For the text-containing cell, return its midpoint in [X, Y] coordinate format. 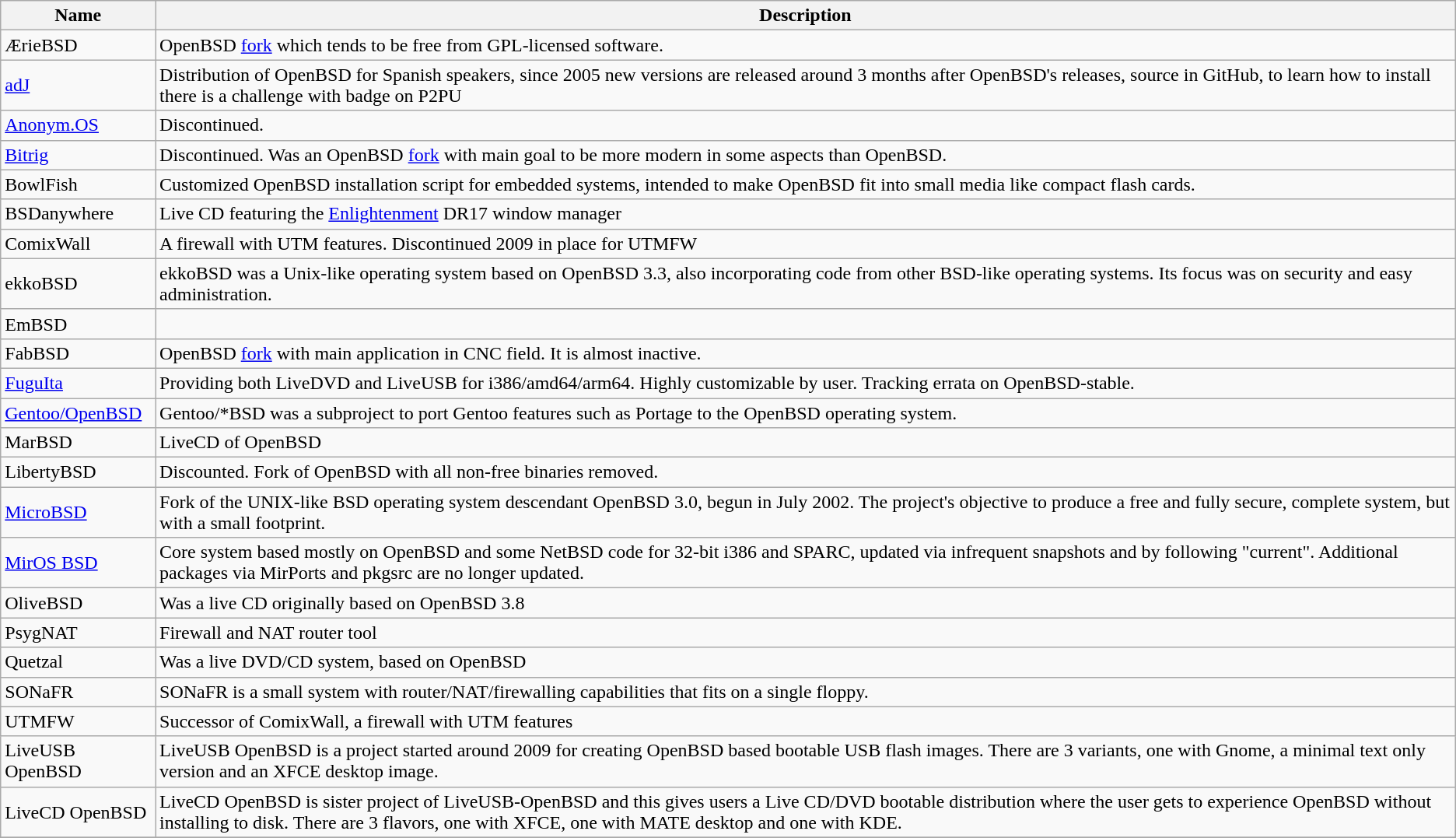
Gentoo/*BSD was a subproject to port Gentoo features such as Portage to the OpenBSD operating system. [806, 413]
UTMFW [78, 721]
BowlFish [78, 184]
ekkoBSD [78, 283]
Bitrig [78, 155]
EmBSD [78, 324]
LiveUSB OpenBSD [78, 761]
Quetzal [78, 662]
Name [78, 16]
Customized OpenBSD installation script for embedded systems, intended to make OpenBSD fit into small media like compact flash cards. [806, 184]
Gentoo/OpenBSD [78, 413]
MicroBSD [78, 512]
MirOS BSD [78, 563]
Providing both LiveDVD and LiveUSB for i386/amd64/arm64. Highly customizable by user. Tracking errata on OpenBSD-stable. [806, 383]
Anonym.OS [78, 125]
FabBSD [78, 353]
A firewall with UTM features. Discontinued 2009 in place for UTMFW [806, 244]
Discontinued. [806, 125]
LibertyBSD [78, 472]
ÆrieBSD [78, 45]
Discounted. Fork of OpenBSD with all non-free binaries removed. [806, 472]
PsygNAT [78, 633]
OpenBSD fork with main application in CNC field. It is almost inactive. [806, 353]
Discontinued. Was an OpenBSD fork with main goal to be more modern in some aspects than OpenBSD. [806, 155]
ComixWall [78, 244]
FuguIta [78, 383]
OpenBSD fork which tends to be free from GPL-licensed software. [806, 45]
LiveCD OpenBSD [78, 812]
Firewall and NAT router tool [806, 633]
Description [806, 16]
Live CD featuring the Enlightenment DR17 window manager [806, 214]
SONaFR [78, 692]
BSDanywhere [78, 214]
Was a live DVD/CD system, based on OpenBSD [806, 662]
adJ [78, 86]
OliveBSD [78, 603]
SONaFR is a small system with router/NAT/firewalling capabilities that fits on a single floppy. [806, 692]
MarBSD [78, 443]
LiveCD of OpenBSD [806, 443]
Was a live CD originally based on OpenBSD 3.8 [806, 603]
Successor of ComixWall, a firewall with UTM features [806, 721]
